Locate the cell with the specified text and output its (x, y) center coordinate. 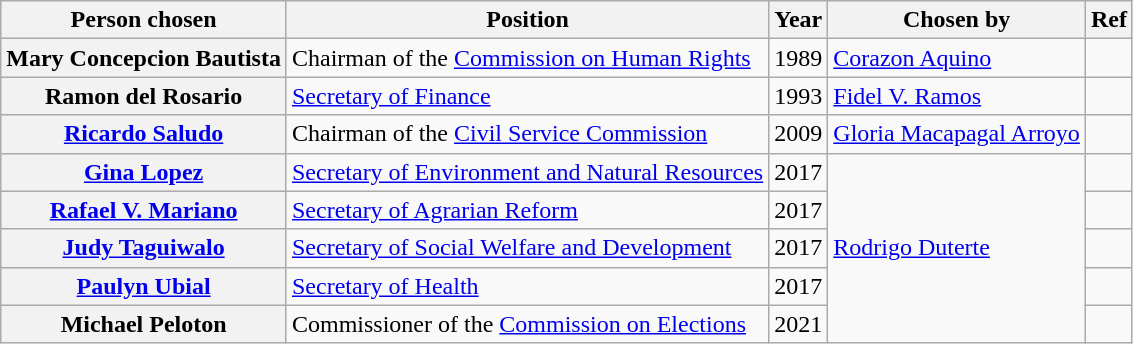
Michael Peloton (144, 324)
Gina Lopez (144, 172)
Position (527, 20)
Secretary of Finance (527, 96)
Judy Taguiwalo (144, 248)
Paulyn Ubial (144, 286)
Corazon Aquino (957, 58)
Rodrigo Duterte (957, 248)
Chairman of the Civil Service Commission (527, 134)
Rafael V. Mariano (144, 210)
Ramon del Rosario (144, 96)
2021 (798, 324)
Secretary of Health (527, 286)
Ricardo Saludo (144, 134)
2009 (798, 134)
Year (798, 20)
Commissioner of the Commission on Elections (527, 324)
Secretary of Social Welfare and Development (527, 248)
Chairman of the Commission on Human Rights (527, 58)
Ref (1108, 20)
Mary Concepcion Bautista (144, 58)
Secretary of Environment and Natural Resources (527, 172)
Fidel V. Ramos (957, 96)
1993 (798, 96)
1989 (798, 58)
Gloria Macapagal Arroyo (957, 134)
Chosen by (957, 20)
Secretary of Agrarian Reform (527, 210)
Person chosen (144, 20)
